Scan for the cell matching the given text and deliver its [x, y] coordinate at center. 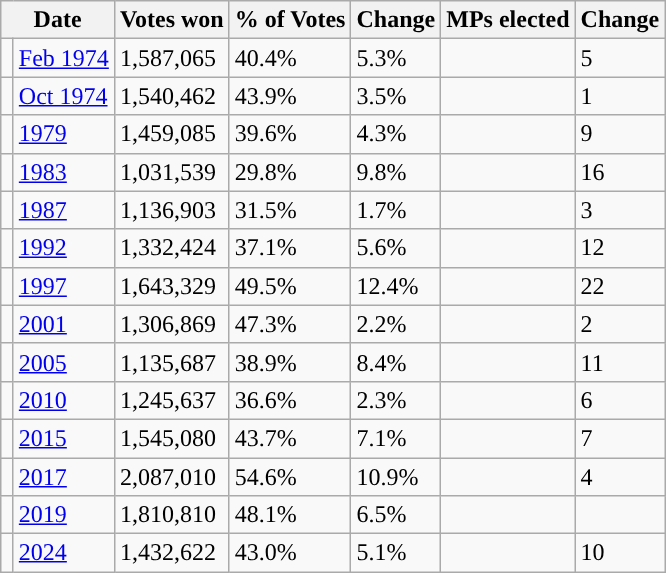
6.5% [396, 515]
1987 [64, 210]
3.5% [396, 96]
1,332,424 [172, 248]
40.4% [290, 58]
2010 [64, 400]
1,459,085 [172, 134]
29.8% [290, 172]
1,031,539 [172, 172]
2001 [64, 324]
2 [620, 324]
1,135,687 [172, 362]
1,306,869 [172, 324]
6 [620, 400]
43.9% [290, 96]
2.3% [396, 400]
1,810,810 [172, 515]
8.4% [396, 362]
Feb 1974 [64, 58]
12.4% [396, 286]
38.9% [290, 362]
5.1% [396, 553]
Date [58, 20]
MPs elected [508, 20]
9.8% [396, 172]
1,432,622 [172, 553]
47.3% [290, 324]
5.6% [396, 248]
36.6% [290, 400]
22 [620, 286]
1992 [64, 248]
43.0% [290, 553]
2019 [64, 515]
1 [620, 96]
1,540,462 [172, 96]
2.2% [396, 324]
10.9% [396, 477]
10 [620, 553]
37.1% [290, 248]
11 [620, 362]
43.7% [290, 438]
4 [620, 477]
39.6% [290, 134]
1,643,329 [172, 286]
3 [620, 210]
1,587,065 [172, 58]
2024 [64, 553]
1,245,637 [172, 400]
4.3% [396, 134]
2015 [64, 438]
1,136,903 [172, 210]
12 [620, 248]
1979 [64, 134]
1.7% [396, 210]
5.3% [396, 58]
9 [620, 134]
16 [620, 172]
2,087,010 [172, 477]
7.1% [396, 438]
1,545,080 [172, 438]
54.6% [290, 477]
% of Votes [290, 20]
1997 [64, 286]
48.1% [290, 515]
7 [620, 438]
2017 [64, 477]
1983 [64, 172]
31.5% [290, 210]
2005 [64, 362]
49.5% [290, 286]
Oct 1974 [64, 96]
Votes won [172, 20]
5 [620, 58]
